For the text-containing cell, return its midpoint in [x, y] coordinate format. 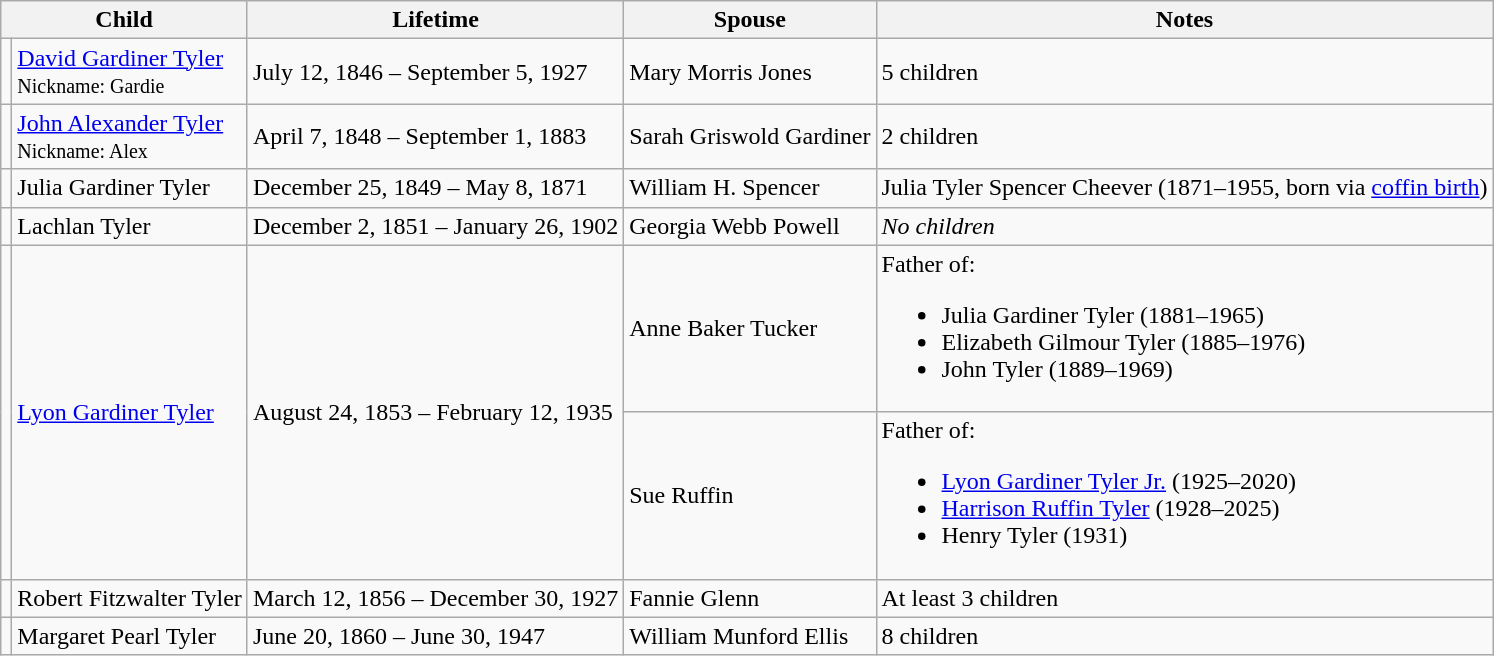
Father of:Julia Gardiner Tyler (1881–1965)Elizabeth Gilmour Tyler (1885–1976)John Tyler (1889–1969) [1184, 328]
Lyon Gardiner Tyler [130, 412]
Anne Baker Tucker [750, 328]
Mary Morris Jones [750, 72]
William H. Spencer [750, 188]
Julia Tyler Spencer Cheever (1871–1955, born via coffin birth) [1184, 188]
Fannie Glenn [750, 598]
William Munford Ellis [750, 636]
Georgia Webb Powell [750, 226]
Lachlan Tyler [130, 226]
December 2, 1851 – January 26, 1902 [435, 226]
March 12, 1856 – December 30, 1927 [435, 598]
5 children [1184, 72]
Robert Fitzwalter Tyler [130, 598]
At least 3 children [1184, 598]
David Gardiner TylerNickname: Gardie [130, 72]
2 children [1184, 136]
Sue Ruffin [750, 496]
Father of:Lyon Gardiner Tyler Jr. (1925–2020)Harrison Ruffin Tyler (1928–2025)Henry Tyler (1931) [1184, 496]
August 24, 1853 – February 12, 1935 [435, 412]
No children [1184, 226]
December 25, 1849 – May 8, 1871 [435, 188]
Julia Gardiner Tyler [130, 188]
8 children [1184, 636]
Margaret Pearl Tyler [130, 636]
Lifetime [435, 20]
John Alexander TylerNickname: Alex [130, 136]
Spouse [750, 20]
June 20, 1860 – June 30, 1947 [435, 636]
Notes [1184, 20]
Child [124, 20]
July 12, 1846 – September 5, 1927 [435, 72]
Sarah Griswold Gardiner [750, 136]
April 7, 1848 – September 1, 1883 [435, 136]
